Locate the cell with the specified text and output its (x, y) center coordinate. 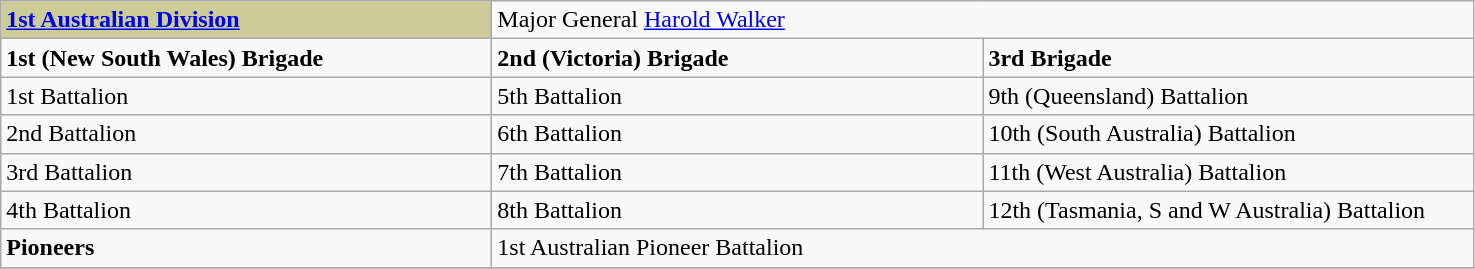
11th (West Australia) Battalion (1228, 172)
12th (Tasmania, S and W Australia) Battalion (1228, 210)
2nd Battalion (246, 134)
5th Battalion (738, 96)
8th Battalion (738, 210)
3rd Battalion (246, 172)
6th Battalion (738, 134)
1st Australian Division (246, 20)
10th (South Australia) Battalion (1228, 134)
3rd Brigade (1228, 58)
7th Battalion (738, 172)
4th Battalion (246, 210)
1st (New South Wales) Brigade (246, 58)
1st Australian Pioneer Battalion (983, 248)
2nd (Victoria) Brigade (738, 58)
Pioneers (246, 248)
9th (Queensland) Battalion (1228, 96)
1st Battalion (246, 96)
Major General Harold Walker (983, 20)
